Locate the cell with the specified text and output its [x, y] center coordinate. 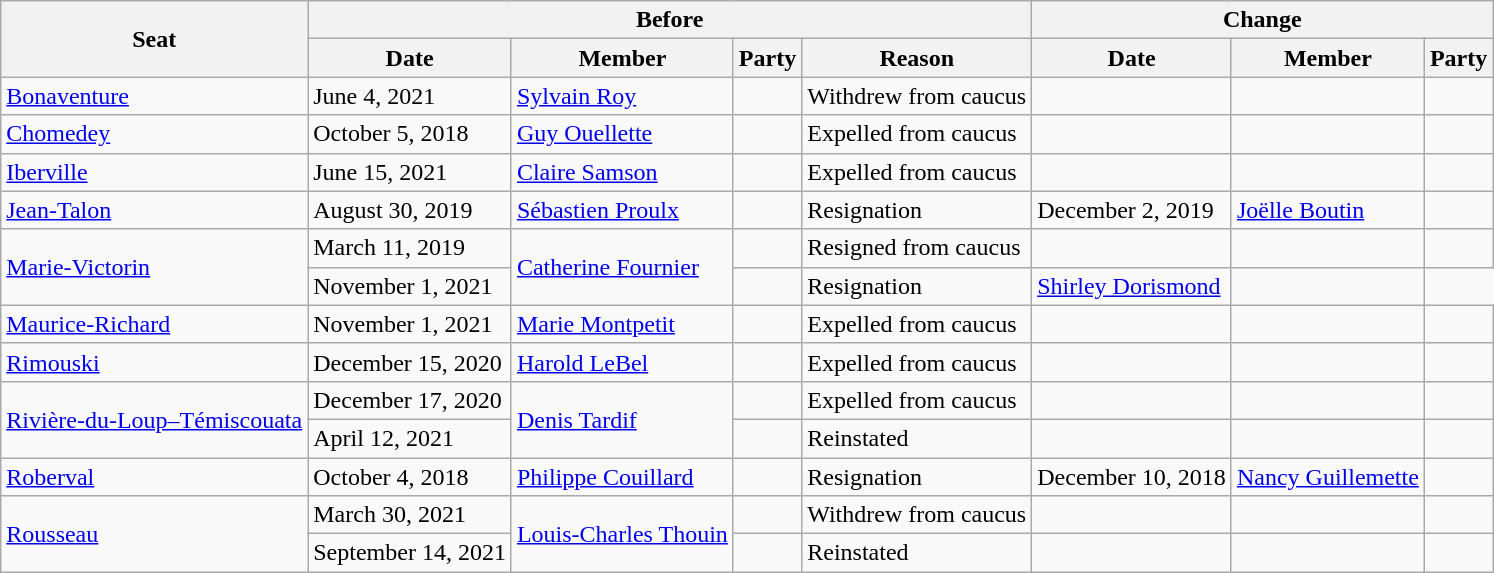
September 14, 2021 [410, 553]
Catherine Fournier [622, 267]
Marie-Victorin [154, 267]
Before [670, 20]
Rimouski [154, 362]
Rousseau [154, 534]
August 30, 2019 [410, 210]
December 15, 2020 [410, 362]
Roberval [154, 477]
Jean-Talon [154, 210]
Joëlle Boutin [1328, 210]
Iberville [154, 172]
Nancy Guillemette [1328, 477]
Guy Ouellette [622, 134]
Shirley Dorismond [1132, 286]
June 4, 2021 [410, 96]
October 5, 2018 [410, 134]
Maurice-Richard [154, 324]
Resigned from caucus [917, 248]
Harold LeBel [622, 362]
Chomedey [154, 134]
Bonaventure [154, 96]
Philippe Couillard [622, 477]
June 15, 2021 [410, 172]
Seat [154, 39]
Marie Montpetit [622, 324]
Claire Samson [622, 172]
Sébastien Proulx [622, 210]
Sylvain Roy [622, 96]
Reason [917, 58]
December 10, 2018 [1132, 477]
December 2, 2019 [1132, 210]
Louis-Charles Thouin [622, 534]
Change [1262, 20]
March 11, 2019 [410, 248]
October 4, 2018 [410, 477]
April 12, 2021 [410, 438]
Denis Tardif [622, 419]
Rivière-du-Loup–Témiscouata [154, 419]
March 30, 2021 [410, 515]
December 17, 2020 [410, 400]
